Capture the cell that displays the provided text and extract its [X, Y] central coordinate. 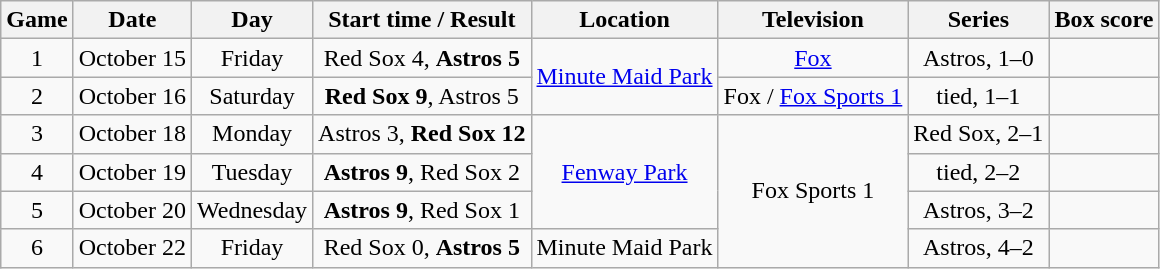
Astros 9, Red Sox 1 [422, 210]
Start time / Result [422, 20]
6 [37, 248]
Series [978, 20]
Red Sox 0, Astros 5 [422, 248]
Astros, 1–0 [978, 58]
1 [37, 58]
Red Sox 9, Astros 5 [422, 96]
Astros 3, Red Sox 12 [422, 134]
October 22 [132, 248]
October 19 [132, 172]
Fox / Fox Sports 1 [813, 96]
Fenway Park [624, 172]
tied, 2–2 [978, 172]
5 [37, 210]
Game [37, 20]
Television [813, 20]
Location [624, 20]
2 [37, 96]
Monday [252, 134]
Red Sox 4, Astros 5 [422, 58]
Saturday [252, 96]
Fox [813, 58]
Date [132, 20]
Box score [1104, 20]
October 16 [132, 96]
Fox Sports 1 [813, 191]
October 18 [132, 134]
Wednesday [252, 210]
3 [37, 134]
Tuesday [252, 172]
4 [37, 172]
tied, 1–1 [978, 96]
Astros, 3–2 [978, 210]
Astros, 4–2 [978, 248]
October 20 [132, 210]
Astros 9, Red Sox 2 [422, 172]
Day [252, 20]
October 15 [132, 58]
Red Sox, 2–1 [978, 134]
